Search for the cell housing the specified text and yield its [x, y] center coordinate. 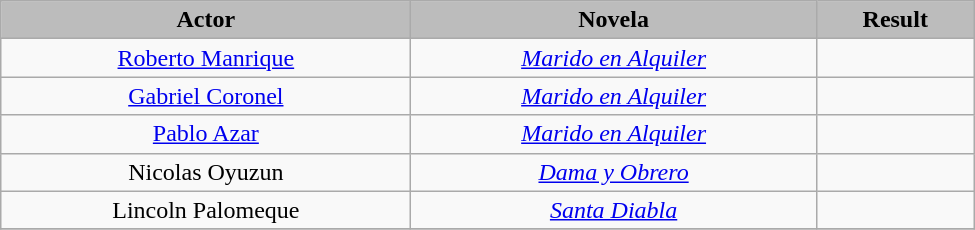
Nicolas Oyuzun [206, 172]
Pablo Azar [206, 134]
Roberto Manrique [206, 58]
Dama y Obrero [614, 172]
Santa Diabla [614, 210]
Lincoln Palomeque [206, 210]
Actor [206, 20]
Gabriel Coronel [206, 96]
Result [895, 20]
Novela [614, 20]
